Extract the (X, Y) coordinate from the center of the cell holding the provided text.  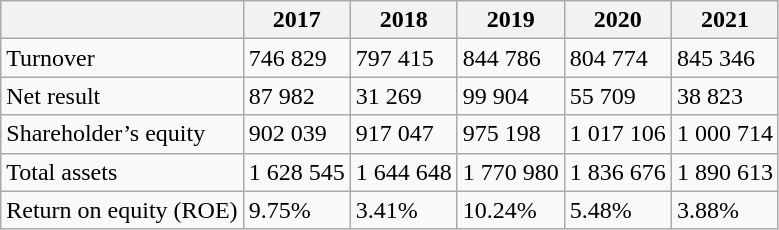
55 709 (618, 96)
975 198 (510, 134)
5.48% (618, 210)
Net result (122, 96)
2017 (296, 20)
1 000 714 (724, 134)
87 982 (296, 96)
1 836 676 (618, 172)
Turnover (122, 58)
10.24% (510, 210)
2019 (510, 20)
Total assets (122, 172)
Return on equity (ROE) (122, 210)
1 628 545 (296, 172)
31 269 (404, 96)
2020 (618, 20)
917 047 (404, 134)
804 774 (618, 58)
845 346 (724, 58)
1 017 106 (618, 134)
1 770 980 (510, 172)
3.41% (404, 210)
902 039 (296, 134)
Shareholder’s equity (122, 134)
844 786 (510, 58)
746 829 (296, 58)
38 823 (724, 96)
2021 (724, 20)
9.75% (296, 210)
1 644 648 (404, 172)
797 415 (404, 58)
3.88% (724, 210)
2018 (404, 20)
99 904 (510, 96)
1 890 613 (724, 172)
